Find where the given text appears and provide that cell's center as (x, y) coordinate. 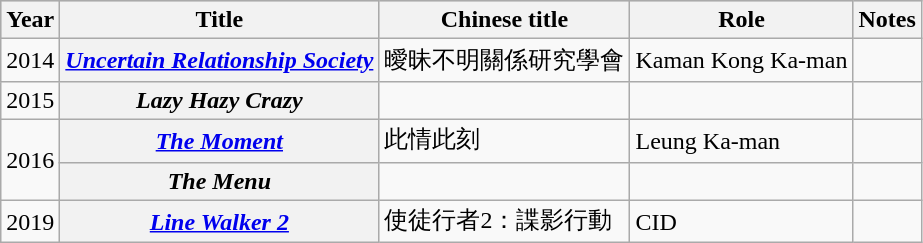
2015 (30, 100)
Leung Ka-man (742, 140)
2014 (30, 60)
曖昧不明關係研究學會 (504, 60)
Kaman Kong Ka-man (742, 60)
Chinese title (504, 20)
Notes (887, 20)
2019 (30, 222)
CID (742, 222)
Lazy Hazy Crazy (220, 100)
The Moment (220, 140)
此情此刻 (504, 140)
Year (30, 20)
Uncertain Relationship Society (220, 60)
2016 (30, 160)
使徒行者2：諜影行動 (504, 222)
Title (220, 20)
Line Walker 2 (220, 222)
The Menu (220, 181)
Role (742, 20)
